Identify which cell holds the provided text, then report its [x, y] central coordinate. 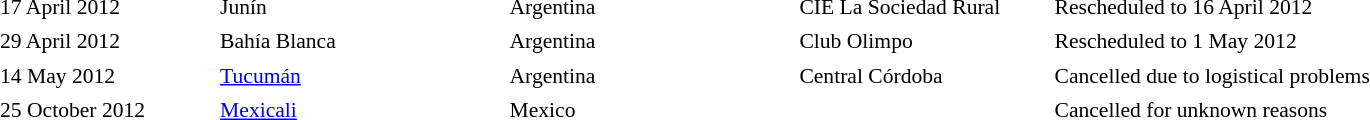
Tucumán [360, 76]
Central Córdoba [922, 76]
Club Olimpo [922, 42]
Bahía Blanca [360, 42]
